Search for the cell housing the specified text and yield its (X, Y) center coordinate. 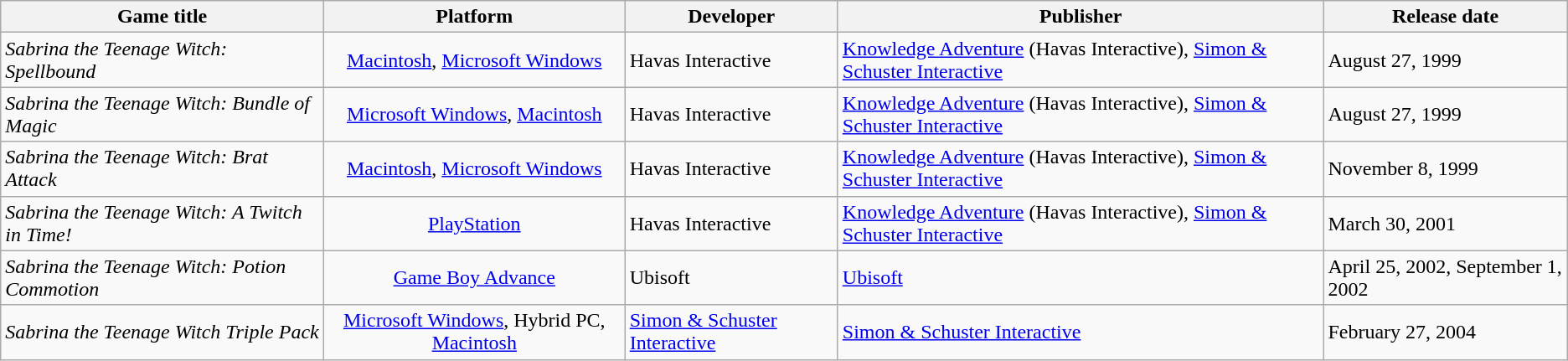
Platform (474, 17)
Game title (162, 17)
Sabrina the Teenage Witch: Bundle of Magic (162, 114)
Sabrina the Teenage Witch: A Twitch in Time! (162, 223)
March 30, 2001 (1446, 223)
February 27, 2004 (1446, 332)
Developer (731, 17)
Release date (1446, 17)
Microsoft Windows, Macintosh (474, 114)
Publisher (1081, 17)
Microsoft Windows, Hybrid PC, Macintosh (474, 332)
April 25, 2002, September 1, 2002 (1446, 278)
Sabrina the Teenage Witch: Potion Commotion (162, 278)
Game Boy Advance (474, 278)
Sabrina the Teenage Witch: Spellbound (162, 60)
Sabrina the Teenage Witch Triple Pack (162, 332)
Sabrina the Teenage Witch: Brat Attack (162, 169)
November 8, 1999 (1446, 169)
PlayStation (474, 223)
